Return (X, Y) of the center of cell containing provided text 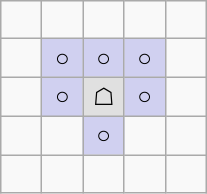
☖ (104, 97)
